Detect which cell encompasses the target text, then output its (x, y) center coordinate. 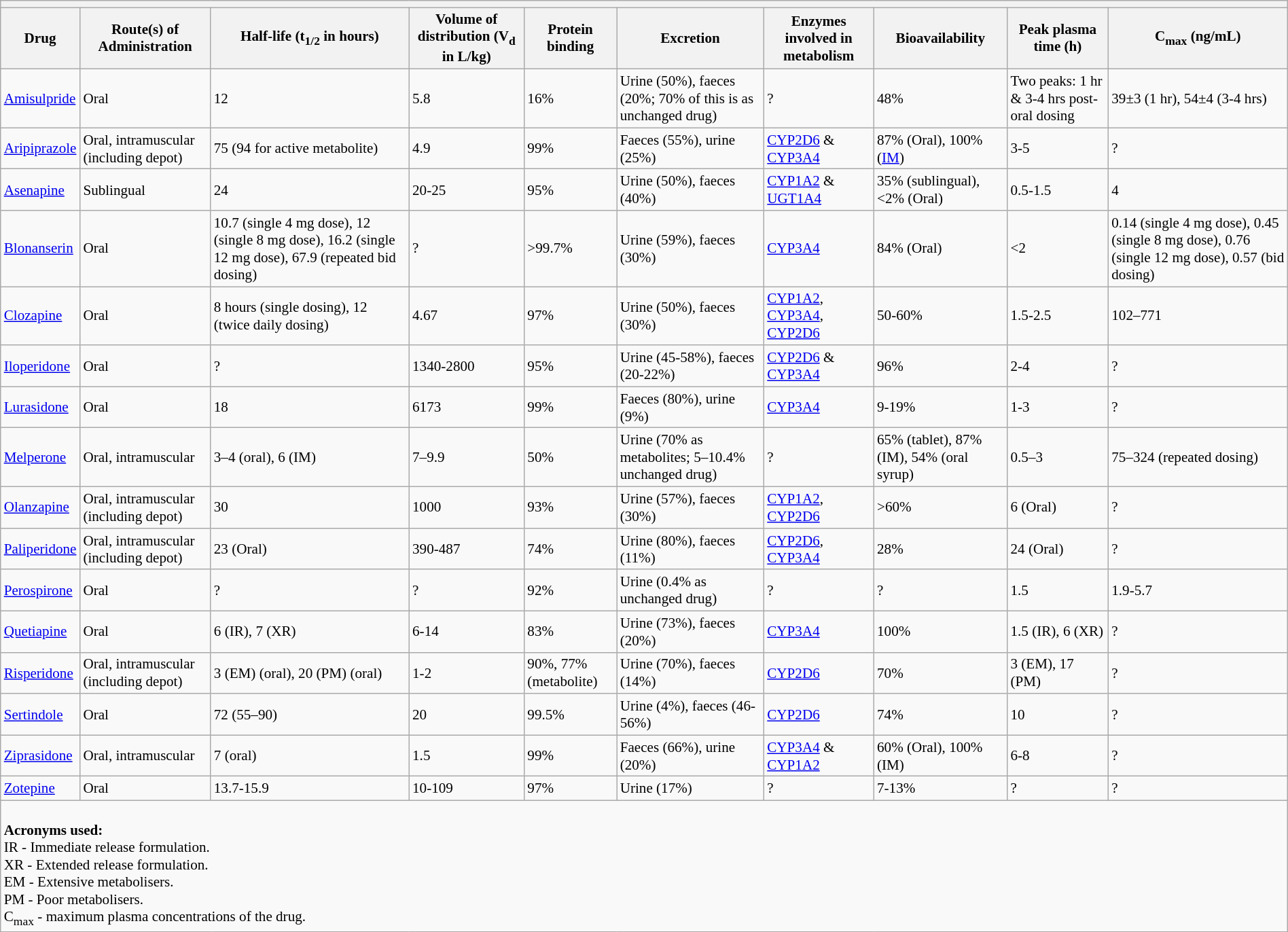
CYP1A2, CYP3A4, CYP2D6 (819, 316)
4 (1198, 190)
Blonanserin (41, 249)
1-3 (1058, 408)
6 (IR), 7 (XR) (310, 632)
Urine (50%), faeces (20%; 70% of this is as unchanged drug) (690, 98)
48% (940, 98)
28% (940, 549)
CYP1A2, CYP2D6 (819, 507)
Peak plasma time (h) (1058, 38)
75–324 (repeated dosing) (1198, 457)
90%, 77% (metabolite) (570, 673)
102–771 (1198, 316)
Ziprasidone (41, 755)
CYP1A2 & UGT1A4 (819, 190)
93% (570, 507)
0.5–3 (1058, 457)
75 (94 for active metabolite) (310, 148)
100% (940, 632)
Enzymes involved in metabolism (819, 38)
60% (Oral), 100% (IM) (940, 755)
4.9 (466, 148)
30 (310, 507)
CYP2D6, CYP3A4 (819, 549)
87% (Oral), 100% (IM) (940, 148)
<2 (1058, 249)
3–4 (oral), 6 (IM) (310, 457)
Cmax (ng/mL) (1198, 38)
96% (940, 365)
Faeces (66%), urine (20%) (690, 755)
83% (570, 632)
Clozapine (41, 316)
Urine (50%), faeces (40%) (690, 190)
7–9.9 (466, 457)
Excretion (690, 38)
72 (55–90) (310, 715)
Quetiapine (41, 632)
Two peaks: 1 hr & 3-4 hrs post-oral dosing (1058, 98)
Faeces (55%), urine (25%) (690, 148)
7-13% (940, 788)
Urine (0.4% as unchanged drug) (690, 590)
92% (570, 590)
Sertindole (41, 715)
1.5-2.5 (1058, 316)
390-487 (466, 549)
50% (570, 457)
Urine (57%), faeces (30%) (690, 507)
35% (sublingual), <2% (Oral) (940, 190)
24 (Oral) (1058, 549)
Half-life (t1/2 in hours) (310, 38)
Faeces (80%), urine (9%) (690, 408)
13.7-15.9 (310, 788)
Protein binding (570, 38)
Iloperidone (41, 365)
Olanzapine (41, 507)
Sublingual (145, 190)
2-4 (1058, 365)
Urine (73%), faeces (20%) (690, 632)
84% (Oral) (940, 249)
20-25 (466, 190)
Urine (59%), faeces (30%) (690, 249)
8 hours (single dosing), 12 (twice daily dosing) (310, 316)
70% (940, 673)
Urine (70%), faeces (14%) (690, 673)
9-19% (940, 408)
Volume of distribution (Vd in L/kg) (466, 38)
Amisulpride (41, 98)
3-5 (1058, 148)
Aripiprazole (41, 148)
5.8 (466, 98)
0.14 (single 4 mg dose), 0.45 (single 8 mg dose), 0.76 (single 12 mg dose), 0.57 (bid dosing) (1198, 249)
1.5 (IR), 6 (XR) (1058, 632)
Urine (45-58%), faeces (20-22%) (690, 365)
Bioavailability (940, 38)
6-14 (466, 632)
1340-2800 (466, 365)
6173 (466, 408)
Urine (4%), faeces (46-56%) (690, 715)
>99.7% (570, 249)
>60% (940, 507)
Drug (41, 38)
50-60% (940, 316)
16% (570, 98)
10-109 (466, 788)
4.67 (466, 316)
1.9-5.7 (1198, 590)
0.5-1.5 (1058, 190)
Urine (17%) (690, 788)
Urine (50%), faeces (30%) (690, 316)
Paliperidone (41, 549)
Zotepine (41, 788)
Risperidone (41, 673)
39±3 (1 hr), 54±4 (3-4 hrs) (1198, 98)
CYP3A4 & CYP1A2 (819, 755)
18 (310, 408)
Melperone (41, 457)
3 (EM) (oral), 20 (PM) (oral) (310, 673)
Lurasidone (41, 408)
Urine (70% as metabolites; 5–10.4% unchanged drug) (690, 457)
7 (oral) (310, 755)
24 (310, 190)
6-8 (1058, 755)
Route(s) of Administration (145, 38)
Asenapine (41, 190)
6 (Oral) (1058, 507)
99.5% (570, 715)
23 (Oral) (310, 549)
20 (466, 715)
1000 (466, 507)
12 (310, 98)
3 (EM), 17 (PM) (1058, 673)
Urine (80%), faeces (11%) (690, 549)
Perospirone (41, 590)
10.7 (single 4 mg dose), 12 (single 8 mg dose), 16.2 (single 12 mg dose), 67.9 (repeated bid dosing) (310, 249)
1-2 (466, 673)
10 (1058, 715)
65% (tablet), 87% (IM), 54% (oral syrup) (940, 457)
